Search for the cell housing the specified text and yield its (x, y) center coordinate. 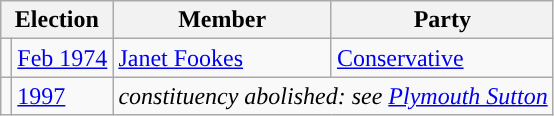
constituency abolished: see Plymouth Sutton (333, 96)
Election (57, 20)
Janet Fookes (222, 58)
Conservative (442, 58)
Party (442, 20)
1997 (62, 96)
Member (222, 20)
Feb 1974 (62, 58)
